Search for the cell housing the specified text and yield its [x, y] center coordinate. 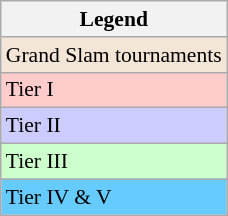
Tier I [114, 90]
Grand Slam tournaments [114, 55]
Tier II [114, 126]
Tier IV & V [114, 197]
Legend [114, 19]
Tier III [114, 162]
